Search for the cell housing the specified text and yield its [x, y] center coordinate. 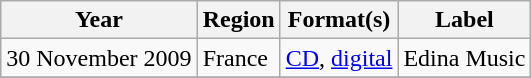
Format(s) [339, 20]
CD, digital [339, 58]
Region [238, 20]
30 November 2009 [99, 58]
Label [464, 20]
Edina Music [464, 58]
Year [99, 20]
France [238, 58]
